Provide the [x, y] coordinate of the cell's center where the given text is located.  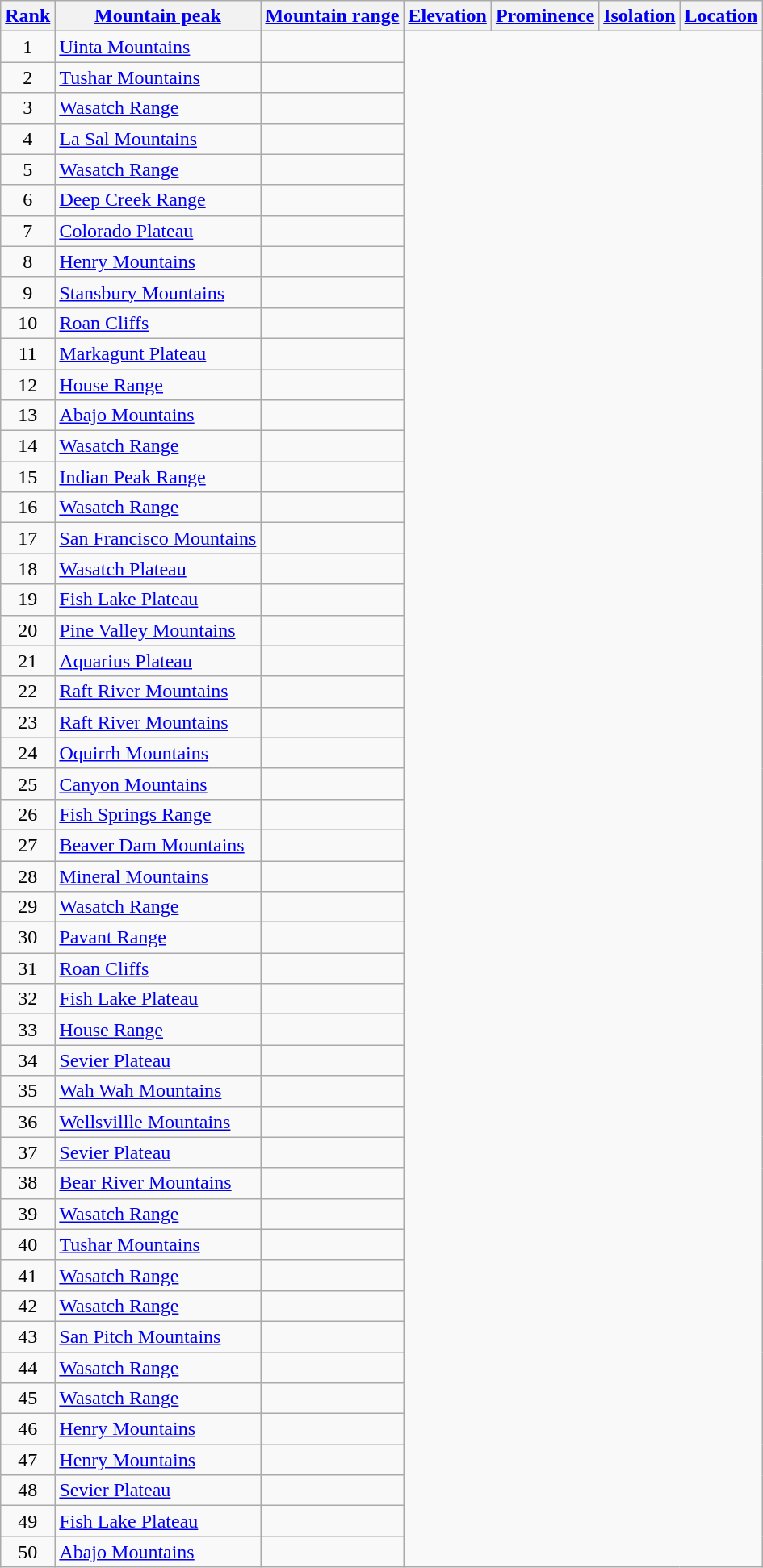
Fish Springs Range [158, 814]
Canyon Mountains [158, 784]
Colorado Plateau [158, 231]
Beaver Dam Mountains [158, 845]
La Sal Mountains [158, 139]
Rank [27, 16]
14 [27, 446]
12 [27, 385]
Oquirrh Mountains [158, 753]
Aquarius Plateau [158, 661]
11 [27, 353]
15 [27, 477]
31 [27, 968]
29 [27, 907]
27 [27, 845]
13 [27, 416]
44 [27, 1368]
43 [27, 1336]
5 [27, 169]
39 [27, 1214]
4 [27, 139]
50 [27, 1552]
2 [27, 77]
Mountain range [333, 16]
40 [27, 1244]
Uinta Mountains [158, 47]
48 [27, 1491]
30 [27, 938]
21 [27, 661]
23 [27, 722]
19 [27, 600]
Prominence [544, 16]
18 [27, 569]
Bear River Mountains [158, 1183]
28 [27, 876]
San Pitch Mountains [158, 1336]
3 [27, 108]
Elevation [447, 16]
1 [27, 47]
Indian Peak Range [158, 477]
46 [27, 1429]
6 [27, 200]
Isolation [639, 16]
37 [27, 1152]
San Francisco Mountains [158, 538]
45 [27, 1399]
36 [27, 1122]
38 [27, 1183]
Wah Wah Mountains [158, 1091]
24 [27, 753]
Mineral Mountains [158, 876]
Pavant Range [158, 938]
33 [27, 1030]
32 [27, 999]
17 [27, 538]
Stansbury Mountains [158, 292]
25 [27, 784]
Wasatch Plateau [158, 569]
Pine Valley Mountains [158, 630]
8 [27, 261]
Location [721, 16]
10 [27, 323]
47 [27, 1460]
22 [27, 692]
9 [27, 292]
Wellsvillle Mountains [158, 1122]
26 [27, 814]
Markagunt Plateau [158, 353]
41 [27, 1275]
42 [27, 1306]
7 [27, 231]
34 [27, 1060]
35 [27, 1091]
16 [27, 508]
Mountain peak [158, 16]
Deep Creek Range [158, 200]
20 [27, 630]
49 [27, 1521]
